Scan for the cell matching the given text and deliver its [X, Y] coordinate at center. 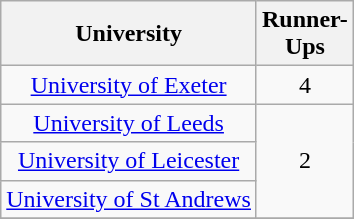
2 [304, 161]
Runner-Ups [304, 34]
4 [304, 85]
University [129, 34]
University of Exeter [129, 85]
University of Leeds [129, 123]
University of Leicester [129, 161]
University of St Andrews [129, 199]
